Return the [X, Y] coordinate for the center point of the cell that contains the specified text.  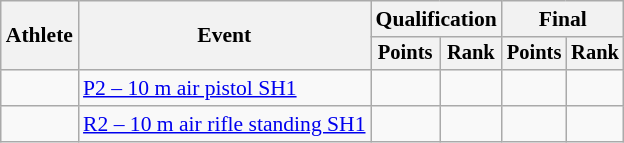
Qualification [436, 19]
R2 – 10 m air rifle standing SH1 [224, 124]
P2 – 10 m air pistol SH1 [224, 88]
Athlete [40, 36]
Event [224, 36]
Final [563, 19]
